Scan for the cell matching the given text and deliver its [X, Y] coordinate at center. 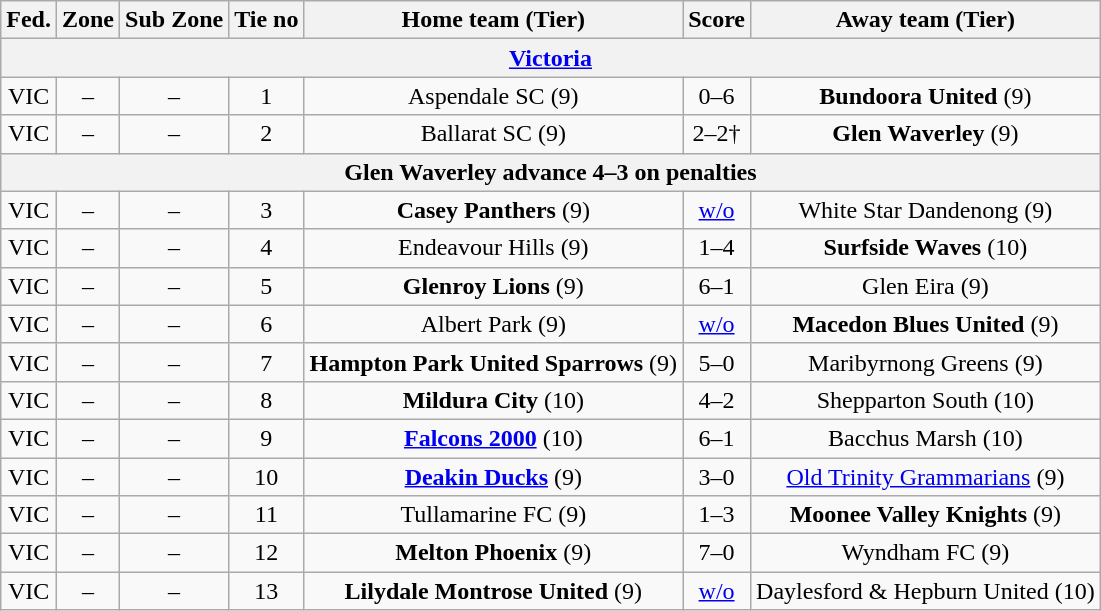
Glen Waverley (9) [926, 134]
2 [266, 134]
Endeavour Hills (9) [494, 248]
Away team (Tier) [926, 20]
3 [266, 210]
5–0 [717, 362]
Glen Waverley advance 4–3 on penalties [550, 172]
Melton Phoenix (9) [494, 553]
Zone [88, 20]
Moonee Valley Knights (9) [926, 515]
Home team (Tier) [494, 20]
Deakin Ducks (9) [494, 477]
Mildura City (10) [494, 400]
Glen Eira (9) [926, 286]
5 [266, 286]
1 [266, 96]
12 [266, 553]
1–4 [717, 248]
Maribyrnong Greens (9) [926, 362]
Ballarat SC (9) [494, 134]
White Star Dandenong (9) [926, 210]
Score [717, 20]
8 [266, 400]
Victoria [550, 58]
Wyndham FC (9) [926, 553]
13 [266, 591]
6 [266, 324]
Casey Panthers (9) [494, 210]
Aspendale SC (9) [494, 96]
4 [266, 248]
Tie no [266, 20]
Hampton Park United Sparrows (9) [494, 362]
7 [266, 362]
1–3 [717, 515]
Surfside Waves (10) [926, 248]
7–0 [717, 553]
Bacchus Marsh (10) [926, 438]
Falcons 2000 (10) [494, 438]
9 [266, 438]
11 [266, 515]
Bundoora United (9) [926, 96]
Macedon Blues United (9) [926, 324]
Sub Zone [174, 20]
Albert Park (9) [494, 324]
Old Trinity Grammarians (9) [926, 477]
3–0 [717, 477]
Lilydale Montrose United (9) [494, 591]
Fed. [29, 20]
Glenroy Lions (9) [494, 286]
Shepparton South (10) [926, 400]
2–2† [717, 134]
Daylesford & Hepburn United (10) [926, 591]
0–6 [717, 96]
10 [266, 477]
Tullamarine FC (9) [494, 515]
4–2 [717, 400]
